Return (x, y) of the center of cell containing provided text 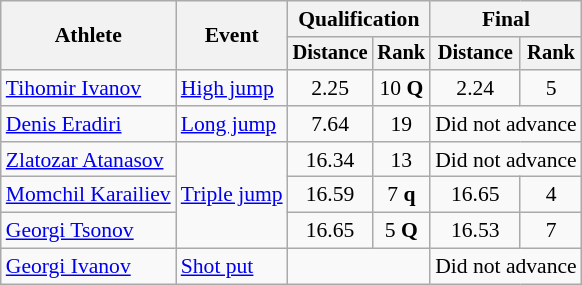
13 (402, 160)
7.64 (330, 124)
Shot put (232, 267)
Event (232, 36)
5 Q (402, 231)
Final (506, 19)
4 (550, 195)
16.59 (330, 195)
Qualification (359, 19)
Athlete (88, 36)
Zlatozar Atanasov (88, 160)
Triple jump (232, 196)
7 q (402, 195)
19 (402, 124)
Tihomir Ivanov (88, 88)
High jump (232, 88)
10 Q (402, 88)
2.24 (475, 88)
16.53 (475, 231)
16.34 (330, 160)
Georgi Tsonov (88, 231)
Long jump (232, 124)
7 (550, 231)
5 (550, 88)
Georgi Ivanov (88, 267)
Momchil Karailiev (88, 195)
2.25 (330, 88)
Denis Eradiri (88, 124)
